Extract the (X, Y) coordinate from the center of the cell holding the provided text.  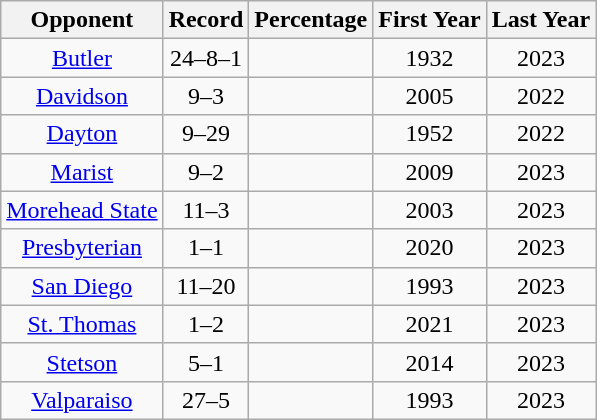
Last Year (541, 20)
11–20 (206, 286)
9–3 (206, 96)
Dayton (82, 134)
2009 (430, 172)
2005 (430, 96)
Stetson (82, 362)
2014 (430, 362)
Marist (82, 172)
2021 (430, 324)
St. Thomas (82, 324)
Presbyterian (82, 248)
Butler (82, 58)
Record (206, 20)
Valparaiso (82, 400)
2003 (430, 210)
9–29 (206, 134)
Opponent (82, 20)
27–5 (206, 400)
2020 (430, 248)
Morehead State (82, 210)
11–3 (206, 210)
9–2 (206, 172)
First Year (430, 20)
1–2 (206, 324)
San Diego (82, 286)
24–8–1 (206, 58)
5–1 (206, 362)
1932 (430, 58)
Davidson (82, 96)
1–1 (206, 248)
1952 (430, 134)
Percentage (311, 20)
